Provide the [x, y] coordinate of the cell's center where the given text is located.  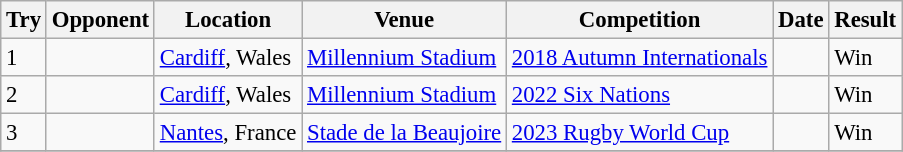
2 [24, 95]
Nantes, France [228, 133]
3 [24, 133]
Location [228, 20]
2018 Autumn Internationals [640, 58]
Competition [640, 20]
Result [866, 20]
1 [24, 58]
Venue [404, 20]
Date [801, 20]
Opponent [100, 20]
2022 Six Nations [640, 95]
2023 Rugby World Cup [640, 133]
Stade de la Beaujoire [404, 133]
Try [24, 20]
